Provide the [x, y] coordinate of the cell's center where the given text is located.  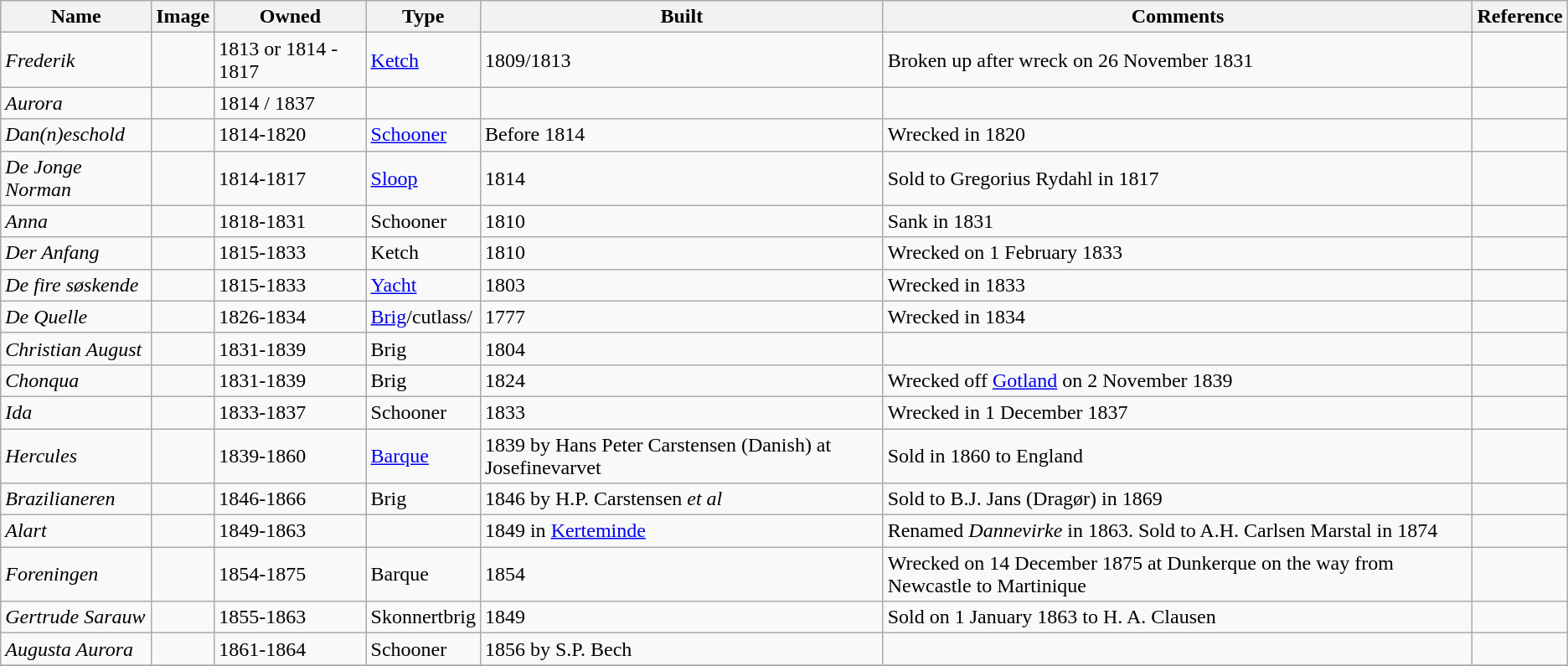
Sank in 1831 [1178, 221]
Chonqua [76, 380]
1804 [682, 348]
1849 [682, 617]
Sold on 1 January 1863 to H. A. Clausen [1178, 617]
Wrecked in 1834 [1178, 317]
Wrecked in 1820 [1178, 135]
Wrecked in 1 December 1837 [1178, 412]
Image [183, 17]
Gertrude Sarauw [76, 617]
De Quelle [76, 317]
Built [682, 17]
Aurora [76, 103]
1833 [682, 412]
1849 in Kerteminde [682, 531]
Type [423, 17]
Brig/cutlass/ [423, 317]
De Jonge Norman [76, 178]
Wrecked off Gotland on 2 November 1839 [1178, 380]
Augusta Aurora [76, 649]
1809/1813 [682, 60]
Brazilianeren [76, 499]
1839 by Hans Peter Carstensen (Danish) at Josefinevarvet [682, 456]
1861-1864 [290, 649]
Sloop [423, 178]
Der Anfang [76, 253]
1777 [682, 317]
Foreningen [76, 575]
Alart [76, 531]
1846-1866 [290, 499]
Sold in 1860 to England [1178, 456]
Owned [290, 17]
1846 by H.P. Carstensen et al [682, 499]
Sold to B.J. Jans (Dragør) in 1869 [1178, 499]
1849-1863 [290, 531]
Sold to Gregorius Rydahl in 1817 [1178, 178]
1855-1863 [290, 617]
Renamed Dannevirke in 1863. Sold to A.H. Carlsen Marstal in 1874 [1178, 531]
Hercules [76, 456]
1814 [682, 178]
1814-1820 [290, 135]
1826-1834 [290, 317]
Wrecked on 1 February 1833 [1178, 253]
1824 [682, 380]
1854 [682, 575]
1813 or 1814 - 1817 [290, 60]
Reference [1519, 17]
Before 1814 [682, 135]
1839-1860 [290, 456]
Anna [76, 221]
Dan(n)eschold [76, 135]
1814 / 1837 [290, 103]
Wrecked in 1833 [1178, 285]
Christian August [76, 348]
Wrecked on 14 December 1875 at Dunkerque on the way from Newcastle to Martinique [1178, 575]
Yacht [423, 285]
1833-1837 [290, 412]
De fire søskende [76, 285]
Name [76, 17]
1814-1817 [290, 178]
1803 [682, 285]
1818-1831 [290, 221]
Ida [76, 412]
1854-1875 [290, 575]
Frederik [76, 60]
1856 by S.P. Bech [682, 649]
Comments [1178, 17]
Skonnertbrig [423, 617]
Broken up after wreck on 26 November 1831 [1178, 60]
